Return the [x, y] coordinate for the center point of the cell that contains the specified text.  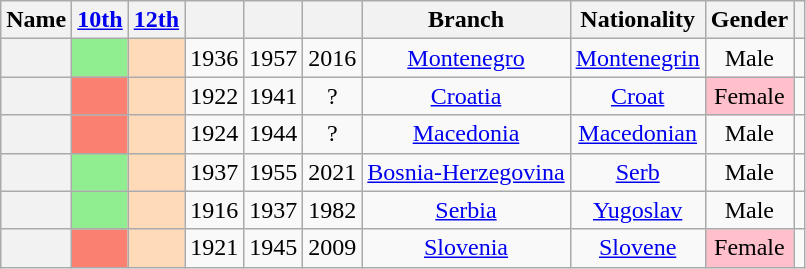
Gender [749, 20]
Montenegrin [638, 58]
1957 [274, 58]
1922 [214, 96]
Name [36, 20]
1955 [274, 172]
1941 [274, 96]
Croat [638, 96]
Macedonian [638, 134]
1982 [332, 210]
Macedonia [466, 134]
1916 [214, 210]
Yugoslav [638, 210]
12th [156, 20]
Croatia [466, 96]
Slovenia [466, 248]
Branch [466, 20]
1945 [274, 248]
1936 [214, 58]
10th [100, 20]
2009 [332, 248]
Nationality [638, 20]
Montenegro [466, 58]
1924 [214, 134]
1944 [274, 134]
2016 [332, 58]
Bosnia-Herzegovina [466, 172]
Slovene [638, 248]
Serbia [466, 210]
1921 [214, 248]
2021 [332, 172]
Serb [638, 172]
